Extract the (x, y) coordinate from the center of the cell holding the provided text.  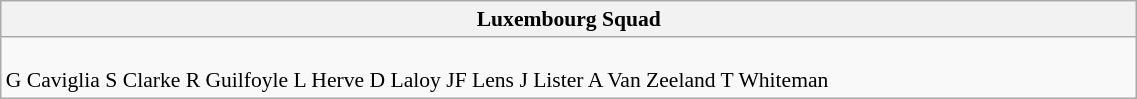
G Caviglia S Clarke R Guilfoyle L Herve D Laloy JF Lens J Lister A Van Zeeland T Whiteman (569, 68)
Luxembourg Squad (569, 19)
